Locate the cell with the specified text and output its (x, y) center coordinate. 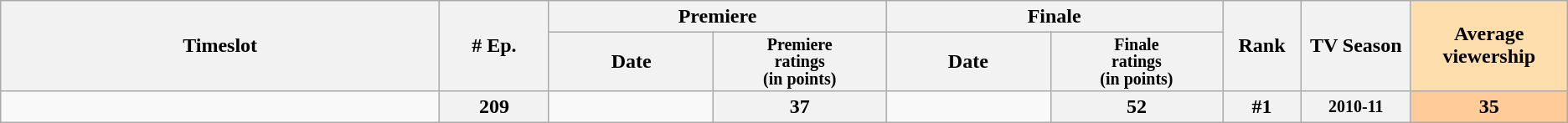
2010-11 (1355, 106)
Finale (1055, 17)
37 (800, 106)
#1 (1262, 106)
Average viewership (1489, 46)
35 (1489, 106)
52 (1137, 106)
Rank (1262, 46)
Premiereratings(in points) (800, 62)
TV Season (1355, 46)
Timeslot (220, 46)
Finaleratings(in points) (1137, 62)
# Ep. (494, 46)
Premiere (717, 17)
209 (494, 106)
